Return the [x, y] coordinate for the center point of the cell that contains the specified text.  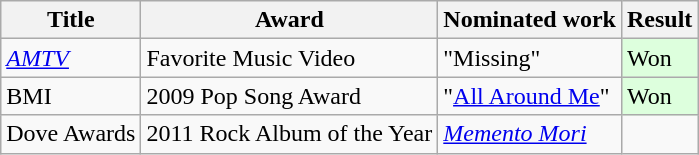
Memento Mori [530, 134]
Dove Awards [71, 134]
2009 Pop Song Award [290, 96]
Favorite Music Video [290, 58]
AMTV [71, 58]
Award [290, 20]
Nominated work [530, 20]
2011 Rock Album of the Year [290, 134]
Result [659, 20]
BMI [71, 96]
"Missing" [530, 58]
"All Around Me" [530, 96]
Title [71, 20]
